Extract the (x, y) coordinate from the center of the cell holding the provided text.  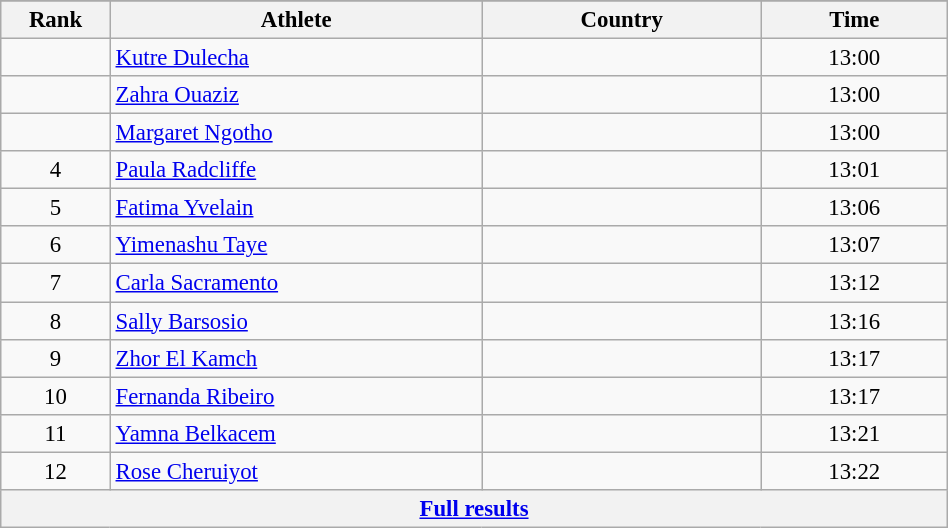
7 (56, 283)
Athlete (296, 20)
Time (854, 20)
8 (56, 321)
Fernanda Ribeiro (296, 396)
13:16 (854, 321)
13:06 (854, 208)
Full results (474, 509)
13:21 (854, 433)
Sally Barsosio (296, 321)
Zahra Ouaziz (296, 95)
Carla Sacramento (296, 283)
Kutre Dulecha (296, 58)
13:01 (854, 170)
Country (622, 20)
10 (56, 396)
13:22 (854, 471)
11 (56, 433)
Paula Radcliffe (296, 170)
12 (56, 471)
Zhor El Kamch (296, 358)
Rank (56, 20)
Yimenashu Taye (296, 245)
5 (56, 208)
Margaret Ngotho (296, 133)
13:07 (854, 245)
4 (56, 170)
13:12 (854, 283)
9 (56, 358)
Fatima Yvelain (296, 208)
Yamna Belkacem (296, 433)
Rose Cheruiyot (296, 471)
6 (56, 245)
